Find where the given text appears and provide that cell's center as [x, y] coordinate. 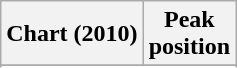
Peakposition [189, 34]
Chart (2010) [72, 34]
